Determine the [X, Y] coordinate at the center of the cell enclosing the given text.  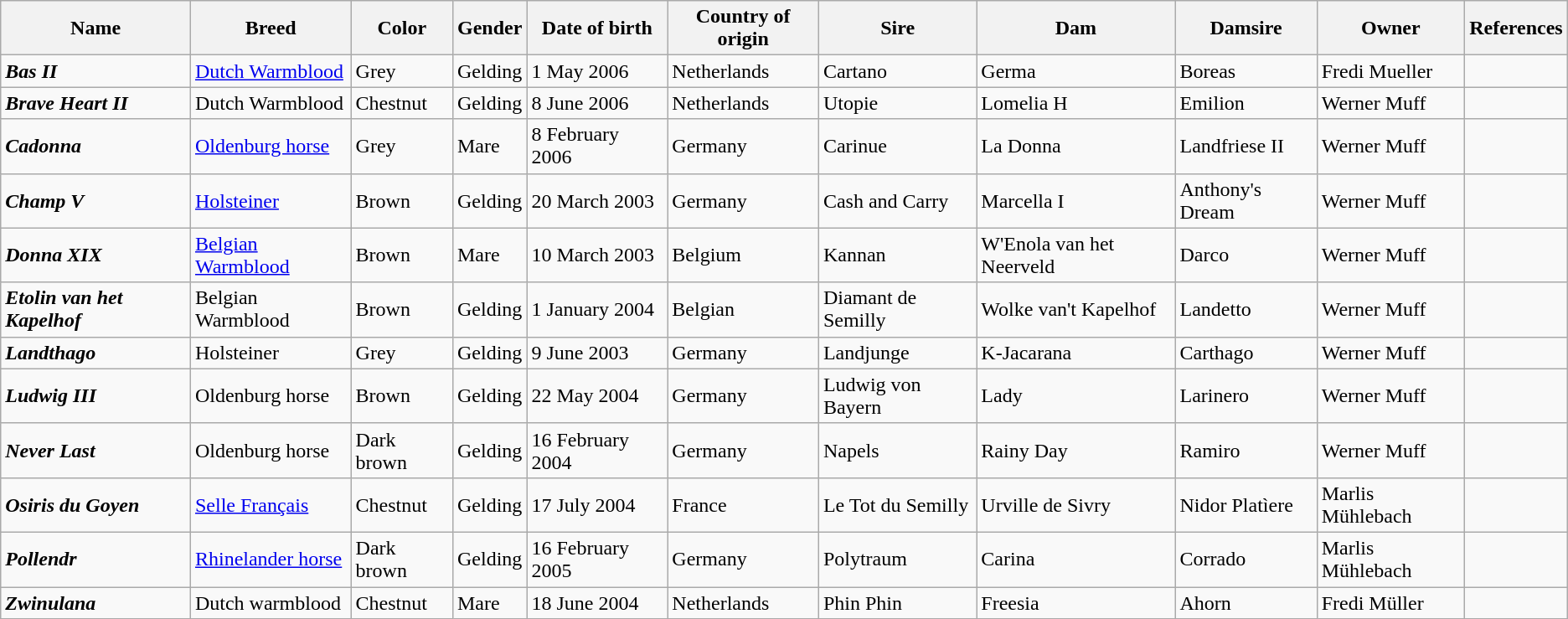
Carinue [897, 146]
Carina [1075, 560]
Phin Phin [897, 602]
Color [402, 28]
20 March 2003 [597, 201]
Diamant de Semilly [897, 310]
W'Enola van het Neerveld [1075, 255]
Ramiro [1246, 451]
Emilion [1246, 103]
Carthago [1246, 353]
9 June 2003 [597, 353]
Belgium [744, 255]
Le Tot du Semilly [897, 504]
22 May 2004 [597, 395]
Ludwig von Bayern [897, 395]
Urville de Sivry [1075, 504]
1 May 2006 [597, 71]
Landthago [95, 353]
Country of origin [744, 28]
8 February 2006 [597, 146]
France [744, 504]
References [1516, 28]
Fredi Müller [1390, 602]
Kannan [897, 255]
Germa [1075, 71]
Cadonna [95, 146]
Rainy Day [1075, 451]
Bas II [95, 71]
Lady [1075, 395]
Landetto [1246, 310]
Landfriese II [1246, 146]
Etolin van het Kapelhof [95, 310]
Damsire [1246, 28]
Ahorn [1246, 602]
Lomelia H [1075, 103]
K-Jacarana [1075, 353]
17 July 2004 [597, 504]
Belgian [744, 310]
Polytraum [897, 560]
16 February 2005 [597, 560]
Landjunge [897, 353]
8 June 2006 [597, 103]
Napels [897, 451]
Zwinulana [95, 602]
10 March 2003 [597, 255]
Gender [489, 28]
Ludwig III [95, 395]
18 June 2004 [597, 602]
Boreas [1246, 71]
Champ V [95, 201]
Cash and Carry [897, 201]
Darco [1246, 255]
Utopie [897, 103]
16 February 2004 [597, 451]
Cartano [897, 71]
Fredi Mueller [1390, 71]
Marcella I [1075, 201]
Date of birth [597, 28]
Osiris du Goyen [95, 504]
Selle Français [271, 504]
Breed [271, 28]
Anthony's Dream [1246, 201]
Dutch warmblood [271, 602]
Name [95, 28]
1 January 2004 [597, 310]
Corrado [1246, 560]
La Donna [1075, 146]
Owner [1390, 28]
Nidor Platìere [1246, 504]
Brave Heart II [95, 103]
Donna XIX [95, 255]
Dam [1075, 28]
Wolke van't Kapelhof [1075, 310]
Larinero [1246, 395]
Pollendr [95, 560]
Freesia [1075, 602]
Sire [897, 28]
Never Last [95, 451]
Rhinelander horse [271, 560]
